For the text-containing cell, return its midpoint in (x, y) coordinate format. 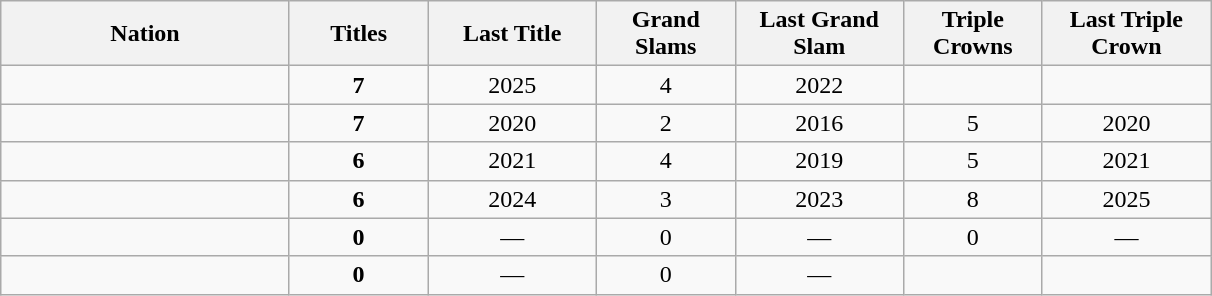
2 (666, 123)
2024 (512, 199)
2019 (820, 161)
Last Triple Crown (1126, 34)
Titles (358, 34)
2022 (820, 85)
Last Grand Slam (820, 34)
Grand Slams (666, 34)
2023 (820, 199)
3 (666, 199)
2016 (820, 123)
Nation (146, 34)
8 (974, 199)
Last Title (512, 34)
Triple Crowns (974, 34)
